Pinpoint the cell where the given text exists, returning its (x, y) midpoint coordinate. 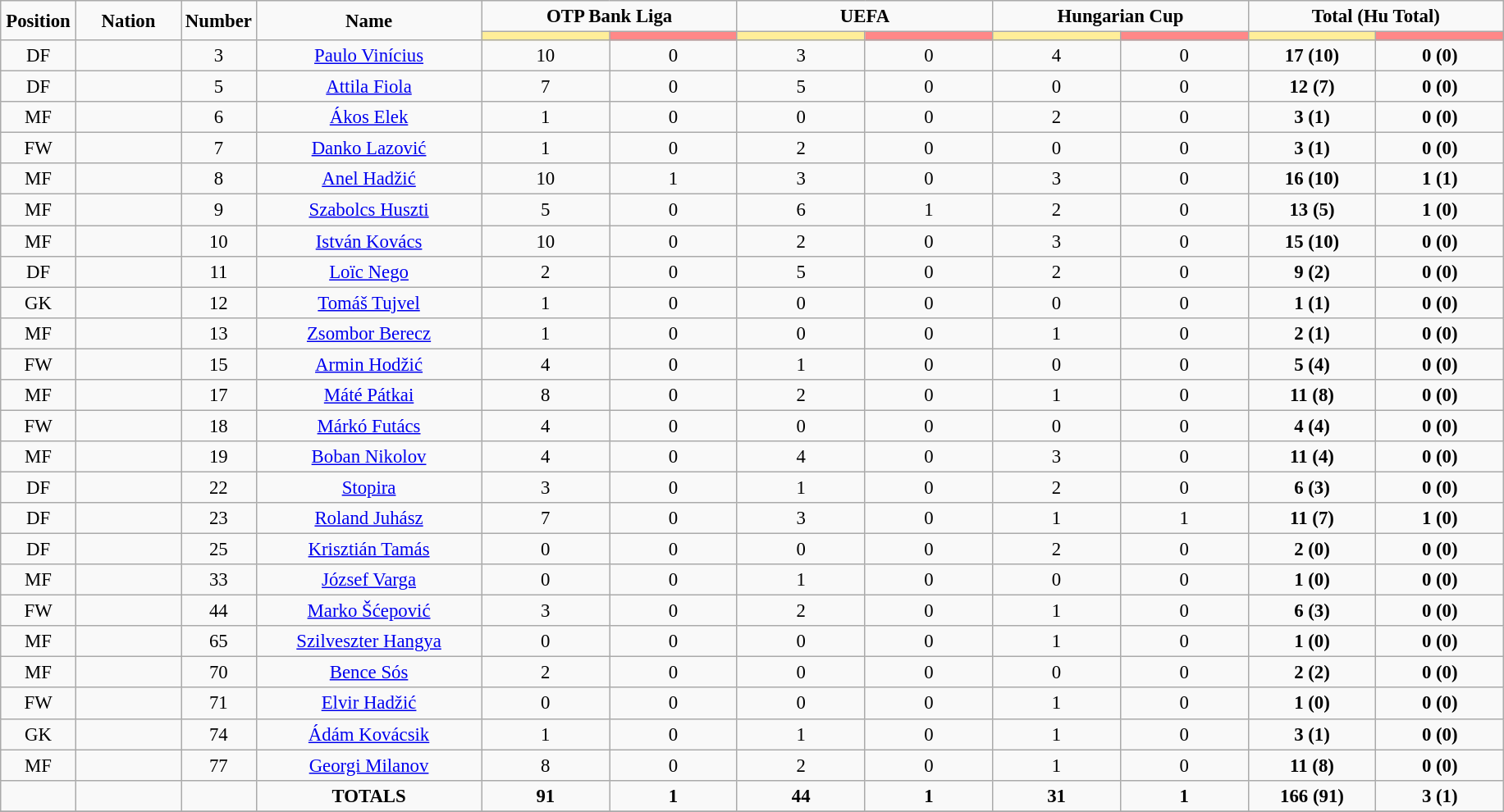
Marko Šćepović (369, 611)
Nation (128, 21)
Tomáš Tujvel (369, 303)
11 (7) (1312, 518)
33 (219, 580)
77 (219, 765)
17 (10) (1312, 56)
Szilveszter Hangya (369, 641)
12 (219, 303)
15 (219, 364)
István Kovács (369, 241)
23 (219, 518)
22 (219, 487)
Anel Hadžić (369, 180)
Krisztián Tamás (369, 550)
31 (1057, 796)
Georgi Milanov (369, 765)
Name (369, 21)
OTP Bank Liga (609, 16)
Position (39, 21)
Roland Juhász (369, 518)
Boban Nikolov (369, 457)
2 (1) (1312, 333)
19 (219, 457)
71 (219, 704)
91 (546, 796)
Ákos Elek (369, 117)
12 (7) (1312, 87)
65 (219, 641)
Ádám Kovácsik (369, 734)
11 (4) (1312, 457)
5 (4) (1312, 364)
UEFA (865, 16)
Attila Fiola (369, 87)
TOTALS (369, 796)
Bence Sós (369, 673)
Hungarian Cup (1121, 16)
15 (10) (1312, 241)
13 (219, 333)
József Varga (369, 580)
25 (219, 550)
Number (219, 21)
Total (Hu Total) (1376, 16)
9 (2) (1312, 271)
Stopira (369, 487)
Danko Lazović (369, 148)
166 (91) (1312, 796)
Szabolcs Huszti (369, 210)
17 (219, 395)
2 (2) (1312, 673)
13 (5) (1312, 210)
9 (219, 210)
Márkó Futács (369, 426)
Elvir Hadžić (369, 704)
Armin Hodžić (369, 364)
16 (10) (1312, 180)
Zsombor Berecz (369, 333)
11 (219, 271)
4 (4) (1312, 426)
18 (219, 426)
74 (219, 734)
70 (219, 673)
2 (0) (1312, 550)
Máté Pátkai (369, 395)
Loïc Nego (369, 271)
Paulo Vinícius (369, 56)
